Identify which cell holds the provided text, then report its [X, Y] central coordinate. 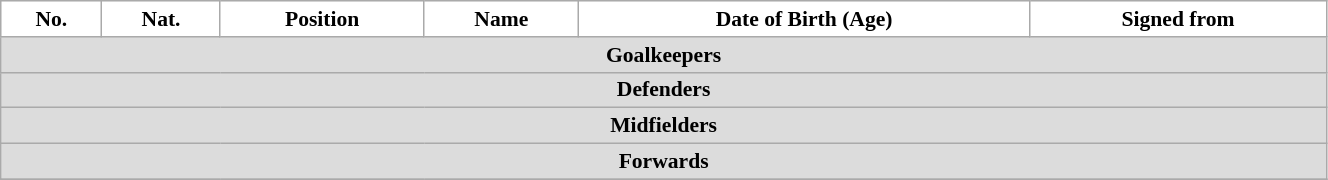
Midfielders [664, 126]
Position [322, 19]
Forwards [664, 162]
Nat. [161, 19]
Defenders [664, 90]
Name [502, 19]
Signed from [1178, 19]
Goalkeepers [664, 55]
Date of Birth (Age) [804, 19]
No. [52, 19]
